Search for the cell housing the specified text and yield its (x, y) center coordinate. 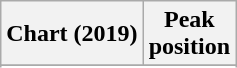
Peakposition (189, 34)
Chart (2019) (72, 34)
